Detect which cell encompasses the target text, then output its [x, y] center coordinate. 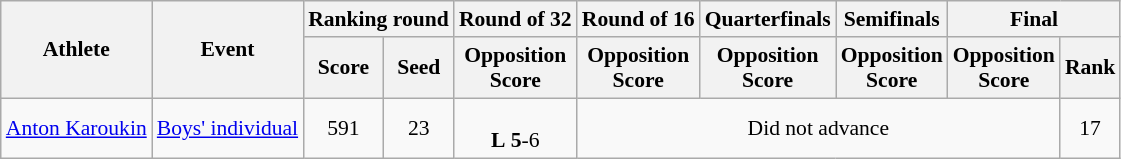
Quarterfinals [768, 19]
Round of 32 [516, 19]
L 5-6 [516, 128]
Event [228, 50]
Anton Karoukin [76, 128]
23 [419, 128]
Semifinals [892, 19]
Score [344, 68]
Athlete [76, 50]
Round of 16 [638, 19]
Final [1034, 19]
Boys' individual [228, 128]
Ranking round [378, 19]
Did not advance [818, 128]
Seed [419, 68]
591 [344, 128]
17 [1090, 128]
Rank [1090, 68]
